Provide the (x, y) coordinate of the cell's center where the given text is located.  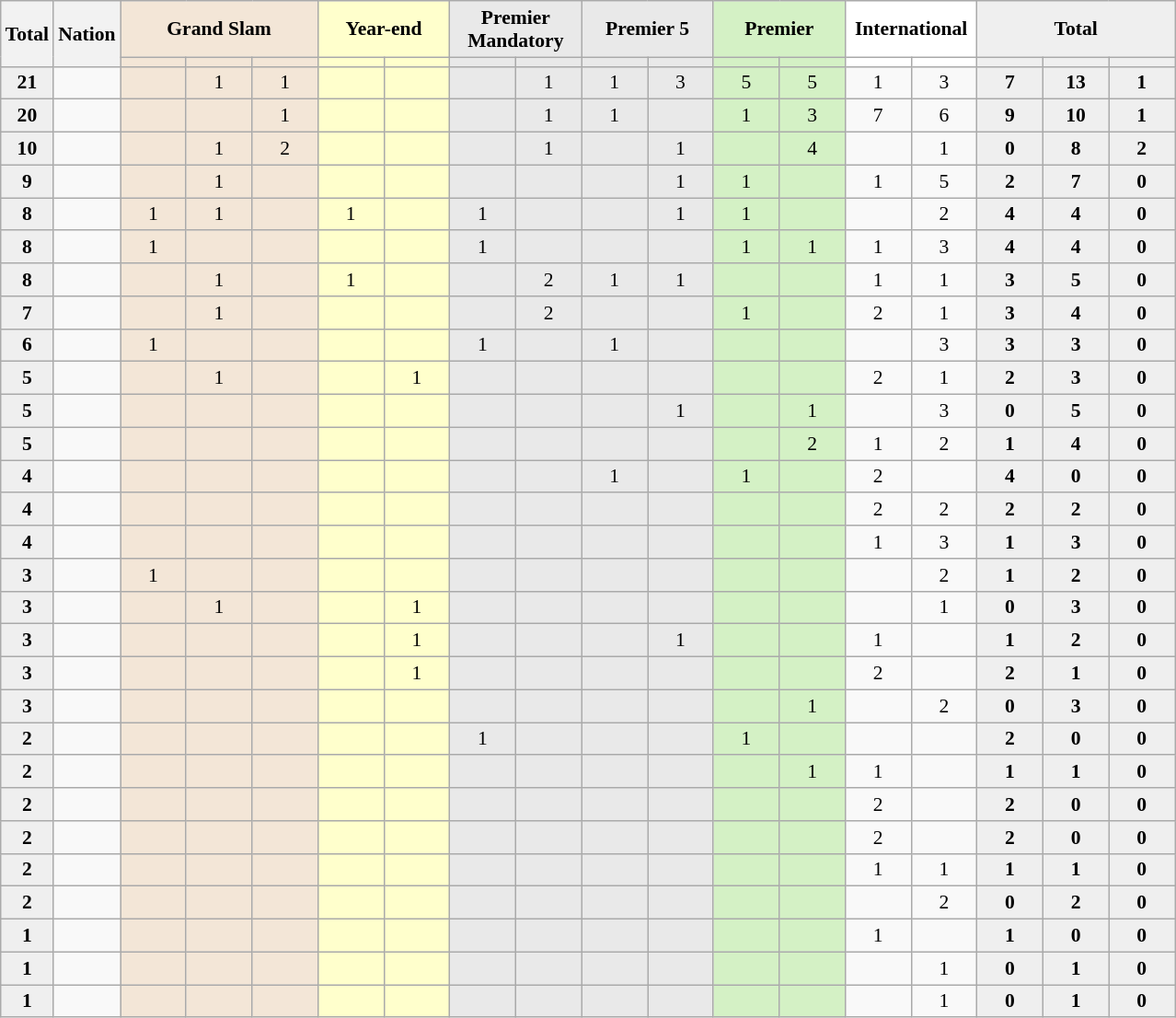
Premier Mandatory (515, 29)
20 (28, 116)
21 (28, 83)
Nation (86, 33)
Grand Slam (219, 29)
Premier 5 (648, 29)
Premier (778, 29)
13 (1076, 83)
Year-end (383, 29)
International (911, 29)
